Determine the [X, Y] coordinate at the center of the cell enclosing the given text.  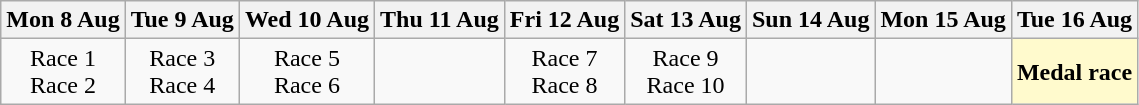
Wed 10 Aug [306, 20]
Mon 8 Aug [63, 20]
Thu 11 Aug [440, 20]
Race 5Race 6 [306, 72]
Tue 16 Aug [1074, 20]
Race 9Race 10 [686, 72]
Sat 13 Aug [686, 20]
Race 1Race 2 [63, 72]
Fri 12 Aug [564, 20]
Mon 15 Aug [943, 20]
Tue 9 Aug [182, 20]
Medal race [1074, 72]
Sun 14 Aug [810, 20]
Race 3Race 4 [182, 72]
Race 7Race 8 [564, 72]
